Output the (X, Y) coordinate of the center of the cell containing the given text.  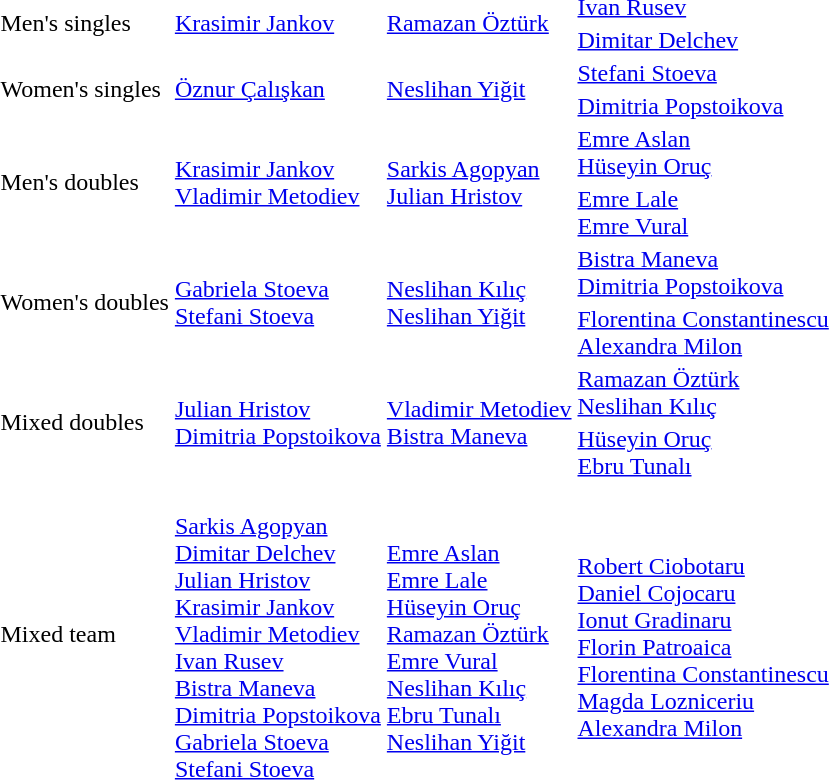
Julian Hristov Dimitria Popstoikova (278, 422)
Krasimir Jankov Vladimir Metodiev (278, 182)
Vladimir Metodiev Bistra Maneva (479, 422)
Öznur Çalışkan (278, 90)
Neslihan Kılıç Neslihan Yiğit (479, 302)
Gabriela Stoeva Stefani Stoeva (278, 302)
Sarkis Agopyan Julian Hristov (479, 182)
Neslihan Yiğit (479, 90)
